Determine the [x, y] coordinate at the center of the cell enclosing the given text.  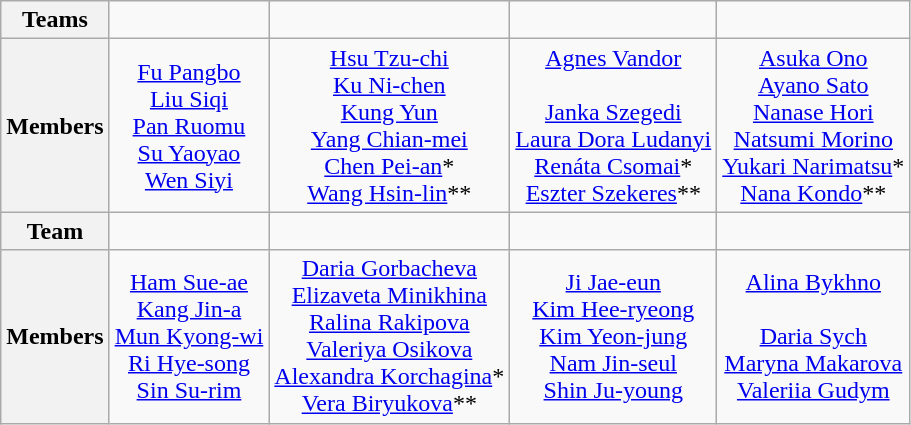
Team [55, 231]
Hsu Tzu-chiKu Ni-chenKung YunYang Chian-meiChen Pei-an*Wang Hsin-lin** [390, 126]
Ji Jae-eunKim Hee-ryeongKim Yeon-jungNam Jin-seulShin Ju-young [614, 336]
Daria GorbachevaElizaveta MinikhinaRalina RakipovaValeriya OsikovaAlexandra Korchagina*Vera Biryukova** [390, 336]
Ham Sue-aeKang Jin-aMun Kyong-wiRi Hye-songSin Su-rim [189, 336]
Teams [55, 20]
Asuka OnoAyano SatoNanase HoriNatsumi MorinoYukari Narimatsu*Nana Kondo** [814, 126]
Agnes VandorJanka SzegediLaura Dora LudanyiRenáta Csomai*Eszter Szekeres** [614, 126]
Alina BykhnoDaria SychMaryna MakarovaValeriia Gudym [814, 336]
Fu PangboLiu SiqiPan RuomuSu YaoyaoWen Siyi [189, 126]
